From the cell containing the given text, extract its center point as (x, y) coordinate. 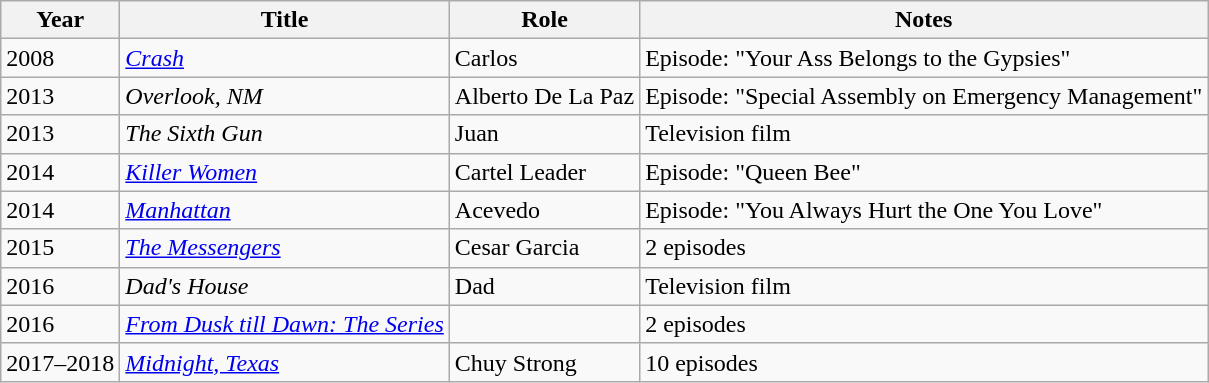
Juan (544, 134)
Role (544, 20)
Cartel Leader (544, 172)
Episode: "Queen Bee" (924, 172)
Chuy Strong (544, 362)
Episode: "Special Assembly on Emergency Management" (924, 96)
Carlos (544, 58)
2015 (60, 248)
Episode: "You Always Hurt the One You Love" (924, 210)
The Sixth Gun (284, 134)
Crash (284, 58)
Midnight, Texas (284, 362)
2008 (60, 58)
2017–2018 (60, 362)
Acevedo (544, 210)
From Dusk till Dawn: The Series (284, 324)
Overlook, NM (284, 96)
Dad (544, 286)
Cesar Garcia (544, 248)
The Messengers (284, 248)
Dad's House (284, 286)
Manhattan (284, 210)
Alberto De La Paz (544, 96)
Year (60, 20)
Notes (924, 20)
Episode: "Your Ass Belongs to the Gypsies" (924, 58)
10 episodes (924, 362)
Killer Women (284, 172)
Title (284, 20)
